Output the [x, y] coordinate of the center of the cell containing the given text.  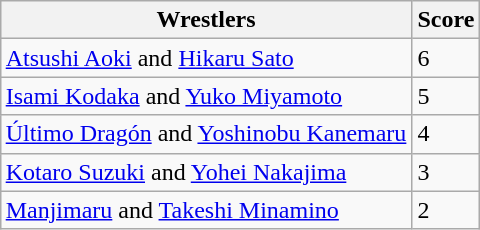
Kotaro Suzuki and Yohei Nakajima [206, 172]
3 [446, 172]
5 [446, 96]
Wrestlers [206, 20]
Manjimaru and Takeshi Minamino [206, 210]
6 [446, 58]
Último Dragón and Yoshinobu Kanemaru [206, 134]
Score [446, 20]
Isami Kodaka and Yuko Miyamoto [206, 96]
4 [446, 134]
2 [446, 210]
Atsushi Aoki and Hikaru Sato [206, 58]
